Output the (x, y) coordinate of the center of the cell containing the given text.  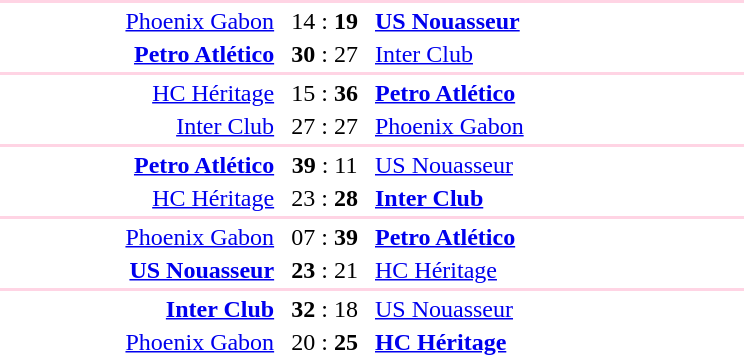
07 : 39 (325, 237)
30 : 27 (325, 54)
39 : 11 (325, 165)
23 : 28 (325, 198)
23 : 21 (325, 270)
14 : 19 (325, 21)
32 : 18 (325, 309)
15 : 36 (325, 93)
27 : 27 (325, 126)
